Return (X, Y) of the center of cell containing provided text 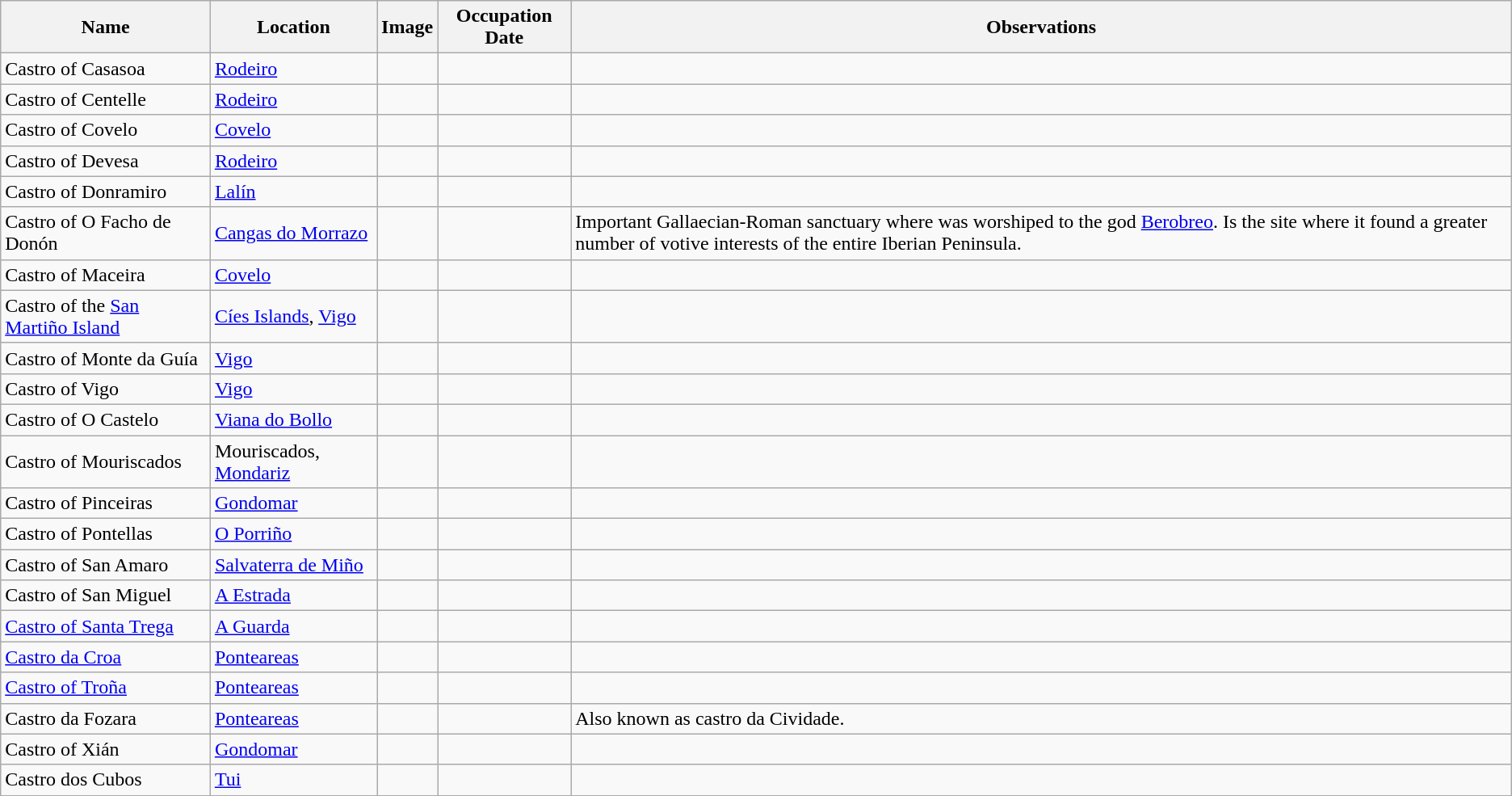
Castro da Croa (106, 657)
Castro of Centelle (106, 99)
Cangas do Morrazo (293, 233)
Castro of Mouriscados (106, 461)
Castro of Troña (106, 688)
Castro of Xián (106, 749)
Castro dos Cubos (106, 780)
A Estrada (293, 596)
Castro of Santa Trega (106, 626)
Castro of Donramiro (106, 192)
Occupation Date (504, 27)
O Porriño (293, 534)
Observations (1042, 27)
Castro of the San Martiño Island (106, 317)
Castro of Maceira (106, 275)
Image (407, 27)
Also known as castro da Cividade. (1042, 718)
Castro of Devesa (106, 161)
Name (106, 27)
Castro of Pinceiras (106, 503)
Castro of Covelo (106, 130)
Mouriscados, Mondariz (293, 461)
Castro of Casasoa (106, 69)
Castro of Pontellas (106, 534)
A Guarda (293, 626)
Castro of O Castelo (106, 419)
Location (293, 27)
Cíes Islands, Vigo (293, 317)
Castro of San Miguel (106, 596)
Lalín (293, 192)
Salvaterra de Miño (293, 565)
Castro of O Facho de Donón (106, 233)
Tui (293, 780)
Castro of San Amaro (106, 565)
Castro of Monte da Guía (106, 358)
Castro da Fozara (106, 718)
Viana do Bollo (293, 419)
Castro of Vigo (106, 389)
